Return the [X, Y] coordinate for the center point of the cell that contains the specified text.  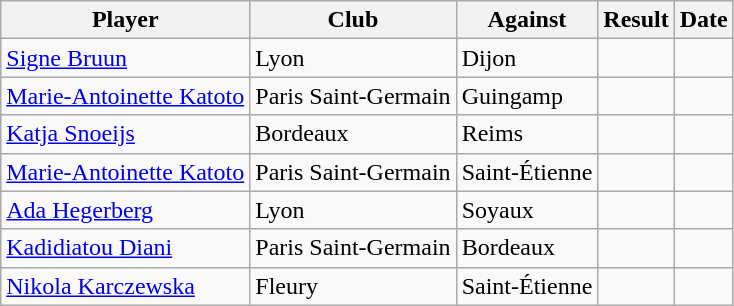
Player [126, 20]
Soyaux [527, 210]
Reims [527, 134]
Club [353, 20]
Katja Snoeijs [126, 134]
Against [527, 20]
Dijon [527, 58]
Fleury [353, 286]
Signe Bruun [126, 58]
Result [636, 20]
Kadidiatou Diani [126, 248]
Ada Hegerberg [126, 210]
Guingamp [527, 96]
Date [704, 20]
Nikola Karczewska [126, 286]
